Detect which cell encompasses the target text, then output its [X, Y] center coordinate. 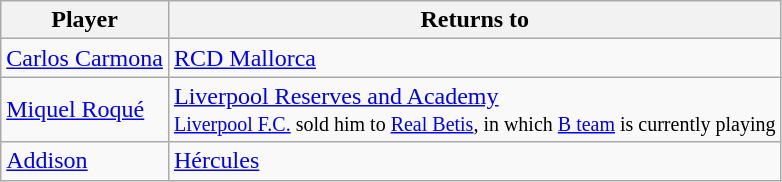
Returns to [474, 20]
Liverpool Reserves and AcademyLiverpool F.C. sold him to Real Betis, in which B team is currently playing [474, 110]
Player [85, 20]
Miquel Roqué [85, 110]
Addison [85, 161]
Carlos Carmona [85, 58]
RCD Mallorca [474, 58]
Hércules [474, 161]
